From the cell containing the given text, extract its center point as (X, Y) coordinate. 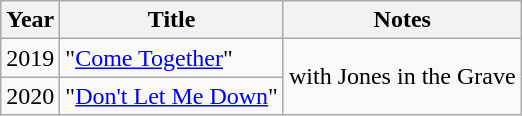
"Come Together" (172, 58)
2019 (30, 58)
"Don't Let Me Down" (172, 96)
Notes (402, 20)
Year (30, 20)
2020 (30, 96)
Title (172, 20)
with Jones in the Grave (402, 77)
